Scan for the cell matching the given text and deliver its [x, y] coordinate at center. 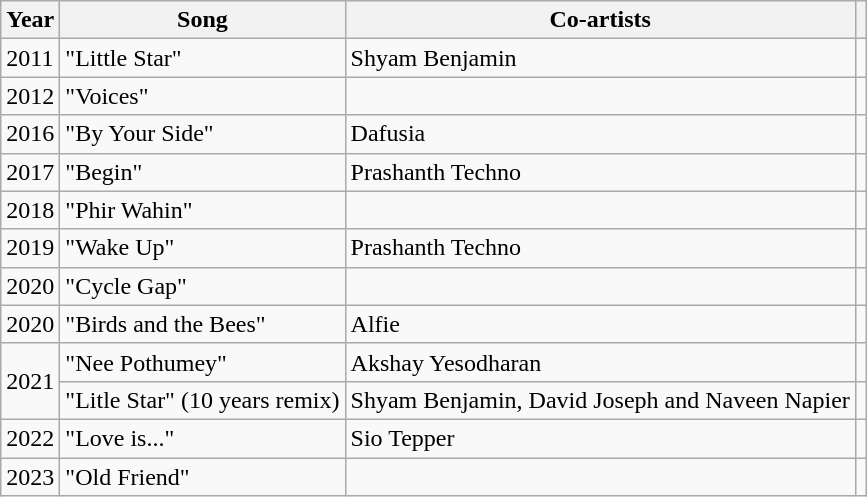
"Little Star" [202, 58]
Co-artists [600, 20]
Sio Tepper [600, 438]
Shyam Benjamin [600, 58]
2016 [30, 134]
"Wake Up" [202, 248]
"Old Friend" [202, 477]
2022 [30, 438]
"Love is..." [202, 438]
"By Your Side" [202, 134]
Year [30, 20]
2023 [30, 477]
2021 [30, 381]
"Voices" [202, 96]
Dafusia [600, 134]
"Litle Star" (10 years remix) [202, 400]
"Nee Pothumey" [202, 362]
Akshay Yesodharan [600, 362]
"Phir Wahin" [202, 210]
Alfie [600, 324]
"Birds and the Bees" [202, 324]
2019 [30, 248]
"Cycle Gap" [202, 286]
"Begin" [202, 172]
2011 [30, 58]
2017 [30, 172]
Shyam Benjamin, David Joseph and Naveen Napier [600, 400]
Song [202, 20]
2012 [30, 96]
2018 [30, 210]
